Identify which cell holds the provided text, then report its (x, y) central coordinate. 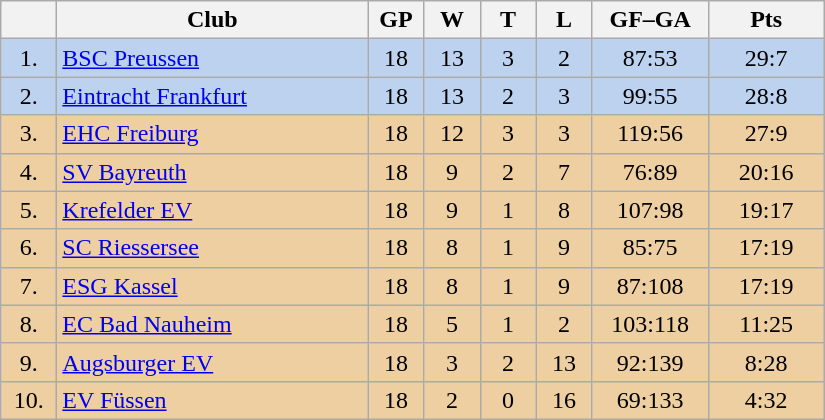
Pts (766, 20)
9. (29, 362)
L (564, 20)
SC Riessersee (212, 248)
29:7 (766, 58)
103:118 (650, 324)
T (508, 20)
107:98 (650, 210)
99:55 (650, 96)
87:53 (650, 58)
EV Füssen (212, 400)
5. (29, 210)
7 (564, 172)
8:28 (766, 362)
16 (564, 400)
5 (452, 324)
Club (212, 20)
3. (29, 134)
76:89 (650, 172)
Eintracht Frankfurt (212, 96)
11:25 (766, 324)
4:32 (766, 400)
GP (396, 20)
19:17 (766, 210)
2. (29, 96)
1. (29, 58)
Augsburger EV (212, 362)
12 (452, 134)
0 (508, 400)
87:108 (650, 286)
Krefelder EV (212, 210)
85:75 (650, 248)
8. (29, 324)
20:16 (766, 172)
GF–GA (650, 20)
4. (29, 172)
EC Bad Nauheim (212, 324)
SV Bayreuth (212, 172)
10. (29, 400)
ESG Kassel (212, 286)
BSC Preussen (212, 58)
7. (29, 286)
W (452, 20)
27:9 (766, 134)
EHC Freiburg (212, 134)
28:8 (766, 96)
119:56 (650, 134)
6. (29, 248)
69:133 (650, 400)
92:139 (650, 362)
